Scan for the cell matching the given text and deliver its [X, Y] coordinate at center. 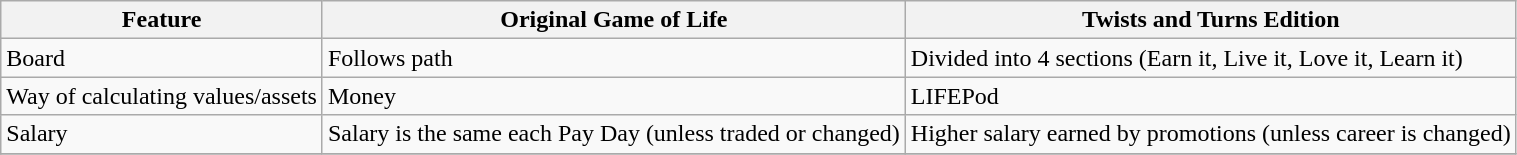
Salary [162, 134]
Salary is the same each Pay Day (unless traded or changed) [614, 134]
Twists and Turns Edition [1210, 20]
Feature [162, 20]
Follows path [614, 58]
Higher salary earned by promotions (unless career is changed) [1210, 134]
Board [162, 58]
Money [614, 96]
Divided into 4 sections (Earn it, Live it, Love it, Learn it) [1210, 58]
Original Game of Life [614, 20]
LIFEPod [1210, 96]
Way of calculating values/assets [162, 96]
